Capture the cell that displays the provided text and extract its [x, y] central coordinate. 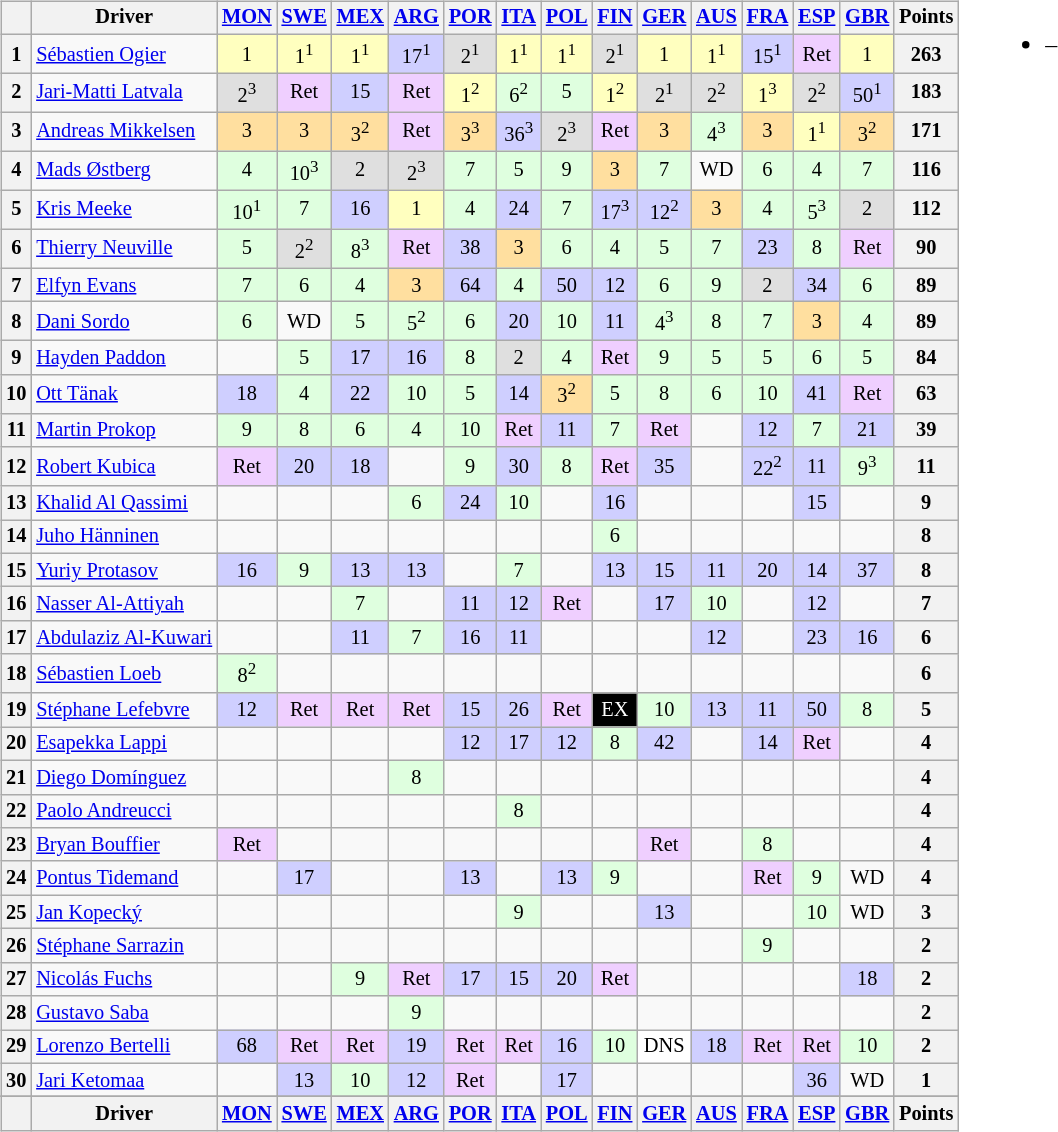
62 [519, 92]
EX [616, 710]
112 [926, 210]
68 [247, 1047]
Stéphane Sarrazin [124, 946]
Lorenzo Bertelli [124, 1047]
Yuriy Protasov [124, 570]
101 [247, 210]
28 [16, 1013]
501 [867, 92]
Sébastien Loeb [124, 674]
Dani Sordo [124, 322]
263 [926, 54]
38 [470, 248]
25 [16, 912]
Pontus Tidemand [124, 878]
Paolo Andreucci [124, 811]
Mads Østberg [124, 170]
Jan Kopecký [124, 912]
Juho Hänninen [124, 537]
93 [867, 466]
35 [664, 466]
Thierry Neuville [124, 248]
Hayden Paddon [124, 358]
Stéphane Lefebvre [124, 710]
116 [926, 170]
122 [664, 210]
Bryan Bouffier [124, 845]
Sébastien Ogier [124, 54]
183 [926, 92]
173 [616, 210]
33 [470, 132]
103 [304, 170]
64 [470, 285]
Jari-Matti Latvala [124, 92]
90 [926, 248]
Elfyn Evans [124, 285]
29 [16, 1047]
36 [816, 1080]
37 [867, 570]
41 [816, 394]
39 [926, 430]
151 [768, 54]
222 [768, 466]
Nasser Al-Attiyah [124, 604]
Gustavo Saba [124, 1013]
363 [519, 132]
Diego Domínguez [124, 777]
Andreas Mikkelsen [124, 132]
Abdulaziz Al-Kuwari [124, 637]
53 [816, 210]
Nicolás Fuchs [124, 979]
Ott Tänak [124, 394]
Robert Kubica [124, 466]
Jari Ketomaa [124, 1080]
52 [416, 322]
84 [926, 358]
63 [926, 394]
Kris Meeke [124, 210]
27 [16, 979]
83 [360, 248]
42 [664, 744]
34 [816, 285]
DNS [664, 1047]
Martin Prokop [124, 430]
Esapekka Lappi [124, 744]
82 [247, 674]
Khalid Al Qassimi [124, 503]
